Extract the [X, Y] coordinate from the center of the cell holding the provided text.  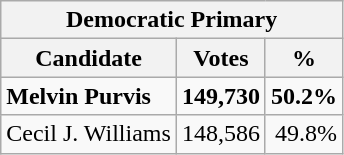
% [304, 58]
148,586 [220, 134]
Cecil J. Williams [89, 134]
49.8% [304, 134]
Democratic Primary [172, 20]
Candidate [89, 58]
50.2% [304, 96]
Melvin Purvis [89, 96]
149,730 [220, 96]
Votes [220, 58]
